Provide the (X, Y) coordinate of the cell's center where the given text is located.  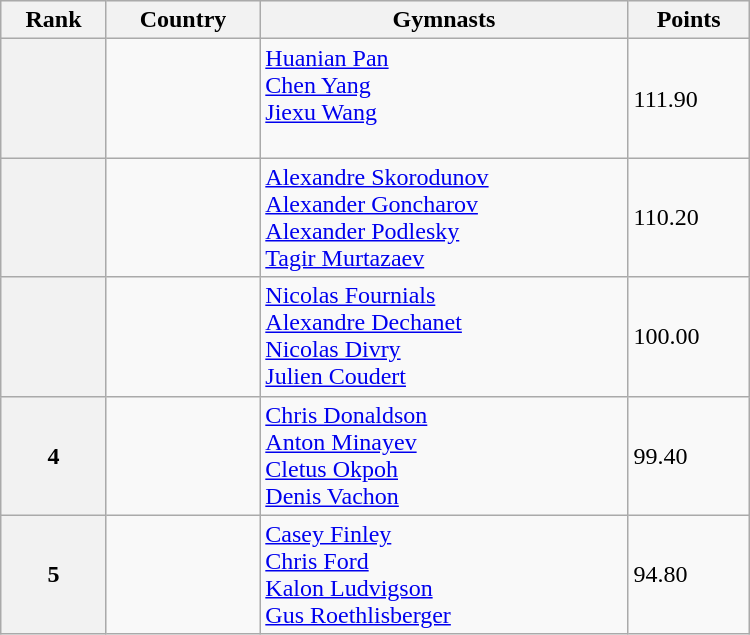
Rank (54, 20)
Casey Finley Chris Ford Kalon Ludvigson Gus Roethlisberger (444, 574)
5 (54, 574)
Country (183, 20)
Huanian Pan Chen Yang Jiexu Wang (444, 98)
Chris Donaldson Anton Minayev Cletus Okpoh Denis Vachon (444, 456)
94.80 (688, 574)
Nicolas Fournials Alexandre Dechanet Nicolas Divry Julien Coudert (444, 336)
111.90 (688, 98)
4 (54, 456)
Gymnasts (444, 20)
100.00 (688, 336)
Points (688, 20)
110.20 (688, 218)
Alexandre Skorodunov Alexander Goncharov Alexander Podlesky Tagir Murtazaev (444, 218)
99.40 (688, 456)
